Return the [x, y] coordinate for the center point of the cell that contains the specified text.  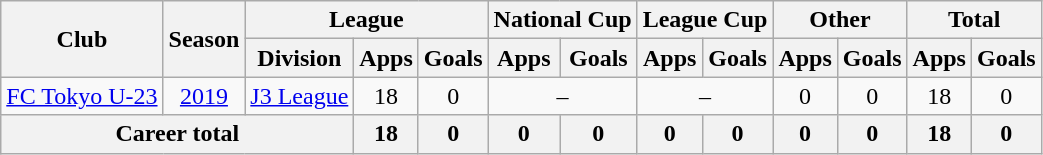
Other [840, 20]
National Cup [562, 20]
Total [974, 20]
2019 [204, 96]
Career total [178, 134]
J3 League [300, 96]
League [366, 20]
Club [82, 39]
Division [300, 58]
League Cup [705, 20]
Season [204, 39]
FC Tokyo U-23 [82, 96]
